Find where the given text appears and provide that cell's center as (X, Y) coordinate. 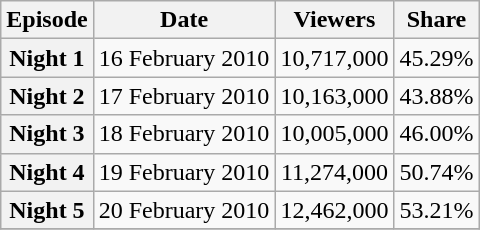
50.74% (436, 172)
45.29% (436, 58)
Episode (47, 20)
Night 3 (47, 134)
Night 5 (47, 210)
Night 1 (47, 58)
11,274,000 (334, 172)
Night 4 (47, 172)
10,005,000 (334, 134)
Share (436, 20)
20 February 2010 (184, 210)
16 February 2010 (184, 58)
18 February 2010 (184, 134)
53.21% (436, 210)
Night 2 (47, 96)
12,462,000 (334, 210)
10,717,000 (334, 58)
Date (184, 20)
43.88% (436, 96)
17 February 2010 (184, 96)
10,163,000 (334, 96)
19 February 2010 (184, 172)
Viewers (334, 20)
46.00% (436, 134)
